Provide the (x, y) coordinate of the cell's center where the given text is located.  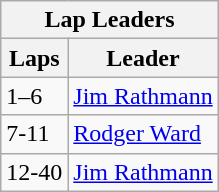
Rodger Ward (143, 134)
7-11 (34, 134)
Lap Leaders (110, 20)
Laps (34, 58)
Leader (143, 58)
12-40 (34, 172)
1–6 (34, 96)
